For the text-containing cell, return its midpoint in [X, Y] coordinate format. 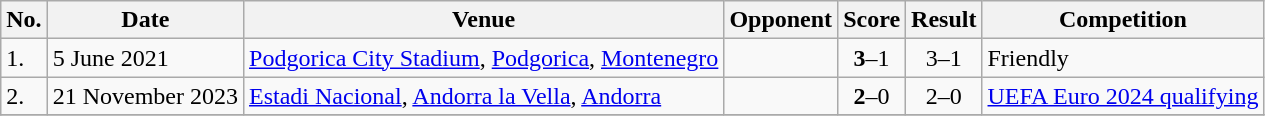
Podgorica City Stadium, Podgorica, Montenegro [484, 58]
Friendly [1123, 58]
Estadi Nacional, Andorra la Vella, Andorra [484, 96]
Opponent [781, 20]
UEFA Euro 2024 qualifying [1123, 96]
5 June 2021 [145, 58]
Venue [484, 20]
2. [24, 96]
Result [944, 20]
Score [872, 20]
21 November 2023 [145, 96]
No. [24, 20]
1. [24, 58]
Date [145, 20]
Competition [1123, 20]
